Scan for the cell matching the given text and deliver its (x, y) coordinate at center. 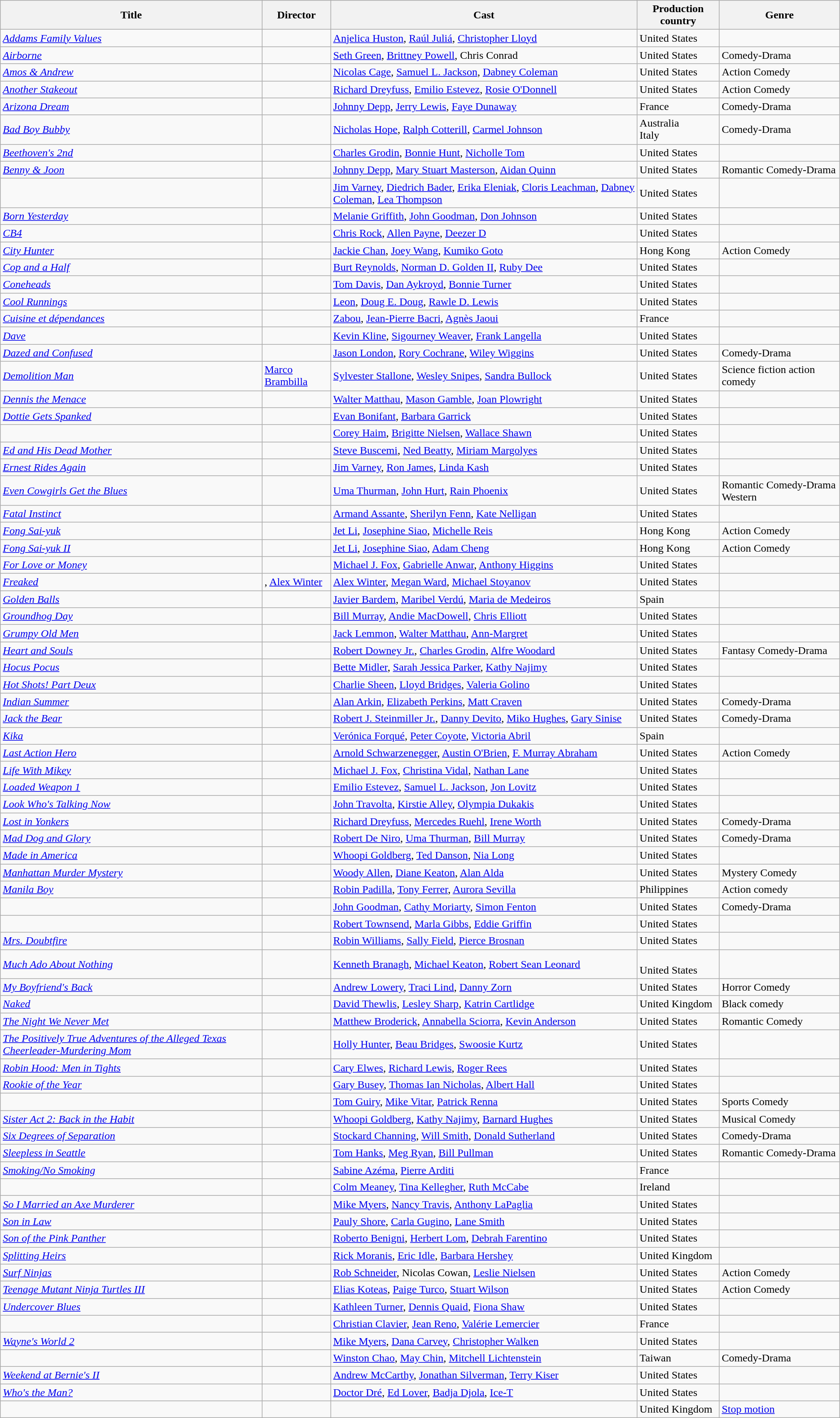
Michael J. Fox, Gabrielle Anwar, Anthony Higgins (484, 565)
Jason London, Rory Cochrane, Wiley Wiggins (484, 353)
Son in Law (131, 1221)
Kika (131, 736)
Woody Allen, Diane Keaton, Alan Alda (484, 873)
Undercover Blues (131, 1307)
Airborne (131, 55)
Addams Family Values (131, 38)
Dazed and Confused (131, 353)
Kevin Kline, Sigourney Weaver, Frank Langella (484, 336)
So I Married an Axe Murderer (131, 1204)
Alex Winter, Megan Ward, Michael Stoyanov (484, 582)
Fong Sai-yuk (131, 531)
Jet Li, Josephine Siao, Michelle Reis (484, 531)
Cary Elwes, Richard Lewis, Roger Rees (484, 1067)
Nicolas Cage, Samuel L. Jackson, Dabney Coleman (484, 72)
Director (296, 15)
Title (131, 15)
The Night We Never Met (131, 1021)
Jim Varney, Ron James, Linda Kash (484, 467)
Chris Rock, Allen Payne, Deezer D (484, 233)
Johnny Depp, Jerry Lewis, Faye Dunaway (484, 106)
Mike Myers, Nancy Travis, Anthony LaPaglia (484, 1204)
Colm Meaney, Tina Kellegher, Ruth McCabe (484, 1187)
City Hunter (131, 250)
For Love or Money (131, 565)
David Thewlis, Lesley Sharp, Katrin Cartlidge (484, 1004)
Mad Dog and Glory (131, 839)
Manila Boy (131, 890)
Bill Murray, Andie MacDowell, Chris Elliott (484, 616)
Burt Reynolds, Norman D. Golden II, Ruby Dee (484, 268)
Look Who's Talking Now (131, 804)
Evan Bonifant, Barbara Garrick (484, 416)
Ed and His Dead Mother (131, 450)
Romantic Comedy (779, 1021)
Action comedy (779, 890)
Robert Downey Jr., Charles Grodin, Alfre Woodard (484, 650)
Fantasy Comedy-Drama (779, 650)
Steve Buscemi, Ned Beatty, Miriam Margolyes (484, 450)
Science fiction action comedy (779, 376)
Son of the Pink Panther (131, 1238)
Andrew McCarthy, Jonathan Silverman, Terry Kiser (484, 1375)
Grumpy Old Men (131, 633)
Golden Balls (131, 599)
Dennis the Menace (131, 399)
Cool Runnings (131, 302)
The Positively True Adventures of the Alleged Texas Cheerleader-Murdering Mom (131, 1044)
Melanie Griffith, John Goodman, Don Johnson (484, 216)
Marco Brambilla (296, 376)
Mrs. Doubtfire (131, 941)
Michael J. Fox, Christina Vidal, Nathan Lane (484, 770)
Tom Hanks, Meg Ryan, Bill Pullman (484, 1153)
Robin Williams, Sally Field, Pierce Brosnan (484, 941)
Tom Davis, Dan Aykroyd, Bonnie Turner (484, 285)
Philippines (678, 890)
Wayne's World 2 (131, 1341)
Richard Dreyfuss, Mercedes Ruehl, Irene Worth (484, 821)
Much Ado About Nothing (131, 964)
Tom Guiry, Mike Vitar, Patrick Renna (484, 1102)
Arizona Dream (131, 106)
Cast (484, 15)
Six Degrees of Separation (131, 1136)
Sports Comedy (779, 1102)
Kathleen Turner, Dennis Quaid, Fiona Shaw (484, 1307)
Teenage Mutant Ninja Turtles III (131, 1290)
Rob Schneider, Nicolas Cowan, Leslie Nielsen (484, 1273)
Surf Ninjas (131, 1273)
Hocus Pocus (131, 667)
Robin Hood: Men in Tights (131, 1067)
Emilio Estevez, Samuel L. Jackson, Jon Lovitz (484, 787)
Anjelica Huston, Raúl Juliá, Christopher Lloyd (484, 38)
Jack the Bear (131, 719)
Arnold Schwarzenegger, Austin O'Brien, F. Murray Abraham (484, 753)
Jack Lemmon, Walter Matthau, Ann-Margret (484, 633)
Verónica Forqué, Peter Coyote, Victoria Abril (484, 736)
Sabine Azéma, Pierre Arditi (484, 1170)
Jackie Chan, Joey Wang, Kumiko Goto (484, 250)
Smoking/No Smoking (131, 1170)
Leon, Doug E. Doug, Rawle D. Lewis (484, 302)
Stop motion (779, 1409)
Robert De Niro, Uma Thurman, Bill Murray (484, 839)
Heart and Souls (131, 650)
Even Cowgirls Get the Blues (131, 490)
Whoopi Goldberg, Kathy Najimy, Barnard Hughes (484, 1119)
Sister Act 2: Back in the Habit (131, 1119)
Armand Assante, Sherilyn Fenn, Kate Nelligan (484, 514)
Coneheads (131, 285)
Robert J. Steinmiller Jr., Danny Devito, Miko Hughes, Gary Sinise (484, 719)
Freaked (131, 582)
Manhattan Murder Mystery (131, 873)
Matthew Broderick, Annabella Sciorra, Kevin Anderson (484, 1021)
Doctor Dré, Ed Lover, Badja Djola, Ice-T (484, 1392)
Charlie Sheen, Lloyd Bridges, Valeria Golino (484, 685)
Ernest Rides Again (131, 467)
Richard Dreyfuss, Emilio Estevez, Rosie O'Donnell (484, 89)
Gary Busey, Thomas Ian Nicholas, Albert Hall (484, 1084)
Another Stakeout (131, 89)
Genre (779, 15)
Roberto Benigni, Herbert Lom, Debrah Farentino (484, 1238)
Amos & Andrew (131, 72)
Walter Matthau, Mason Gamble, Joan Plowright (484, 399)
Benny & Joon (131, 170)
Nicholas Hope, Ralph Cotterill, Carmel Johnson (484, 129)
Rick Moranis, Eric Idle, Barbara Hershey (484, 1256)
Beethoven's 2nd (131, 153)
Ireland (678, 1187)
Charles Grodin, Bonnie Hunt, Nicholle Tom (484, 153)
Made in America (131, 856)
Horror Comedy (779, 987)
Cop and a Half (131, 268)
Jet Li, Josephine Siao, Adam Cheng (484, 548)
Sylvester Stallone, Wesley Snipes, Sandra Bullock (484, 376)
Production country (678, 15)
Splitting Heirs (131, 1256)
Javier Bardem, Maribel Verdú, Maria de Medeiros (484, 599)
Born Yesterday (131, 216)
AustraliaItaly (678, 129)
CB4 (131, 233)
Weekend at Bernie's II (131, 1375)
Fatal Instinct (131, 514)
Last Action Hero (131, 753)
Jim Varney, Diedrich Bader, Erika Eleniak, Cloris Leachman, Dabney Coleman, Lea Thompson (484, 193)
Kenneth Branagh, Michael Keaton, Robert Sean Leonard (484, 964)
Loaded Weapon 1 (131, 787)
Naked (131, 1004)
Who's the Man? (131, 1392)
Mike Myers, Dana Carvey, Christopher Walken (484, 1341)
John Goodman, Cathy Moriarty, Simon Fenton (484, 907)
Demolition Man (131, 376)
My Boyfriend's Back (131, 987)
Dave (131, 336)
Zabou, Jean-Pierre Bacri, Agnès Jaoui (484, 319)
Bad Boy Bubby (131, 129)
Rookie of the Year (131, 1084)
Taiwan (678, 1358)
Andrew Lowery, Traci Lind, Danny Zorn (484, 987)
Hot Shots! Part Deux (131, 685)
Robert Townsend, Marla Gibbs, Eddie Griffin (484, 924)
Alan Arkin, Elizabeth Perkins, Matt Craven (484, 702)
Christian Clavier, Jean Reno, Valérie Lemercier (484, 1324)
Seth Green, Brittney Powell, Chris Conrad (484, 55)
Winston Chao, May Chin, Mitchell Lichtenstein (484, 1358)
Fong Sai-yuk II (131, 548)
Uma Thurman, John Hurt, Rain Phoenix (484, 490)
John Travolta, Kirstie Alley, Olympia Dukakis (484, 804)
Sleepless in Seattle (131, 1153)
Groundhog Day (131, 616)
Holly Hunter, Beau Bridges, Swoosie Kurtz (484, 1044)
Stockard Channing, Will Smith, Donald Sutherland (484, 1136)
Pauly Shore, Carla Gugino, Lane Smith (484, 1221)
, Alex Winter (296, 582)
Romantic Comedy-Drama Western (779, 490)
Johnny Depp, Mary Stuart Masterson, Aidan Quinn (484, 170)
Lost in Yonkers (131, 821)
Cuisine et dépendances (131, 319)
Bette Midler, Sarah Jessica Parker, Kathy Najimy (484, 667)
Musical Comedy (779, 1119)
Indian Summer (131, 702)
Robin Padilla, Tony Ferrer, Aurora Sevilla (484, 890)
Mystery Comedy (779, 873)
Dottie Gets Spanked (131, 416)
Corey Haim, Brigitte Nielsen, Wallace Shawn (484, 433)
Black comedy (779, 1004)
Life With Mikey (131, 770)
Elias Koteas, Paige Turco, Stuart Wilson (484, 1290)
Whoopi Goldberg, Ted Danson, Nia Long (484, 856)
